Locate the cell with the specified text and output its [x, y] center coordinate. 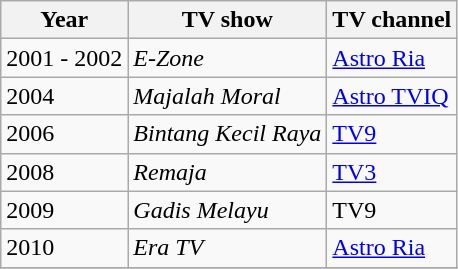
TV show [228, 20]
TV3 [392, 172]
TV channel [392, 20]
2001 - 2002 [64, 58]
Year [64, 20]
Astro TVIQ [392, 96]
Majalah Moral [228, 96]
2006 [64, 134]
E-Zone [228, 58]
2009 [64, 210]
Era TV [228, 248]
Gadis Melayu [228, 210]
Remaja [228, 172]
2004 [64, 96]
2010 [64, 248]
Bintang Kecil Raya [228, 134]
2008 [64, 172]
